Determine the [x, y] coordinate at the center of the cell enclosing the given text.  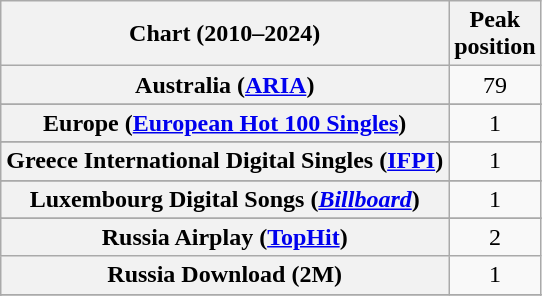
79 [495, 85]
Chart (2010–2024) [225, 34]
Russia Airplay (TopHit) [225, 237]
Australia (ARIA) [225, 85]
Greece International Digital Singles (IFPI) [225, 161]
Russia Download (2M) [225, 275]
Europe (European Hot 100 Singles) [225, 123]
2 [495, 237]
Luxembourg Digital Songs (Billboard) [225, 199]
Peakposition [495, 34]
